Provide the (x, y) coordinate of the cell's center where the given text is located.  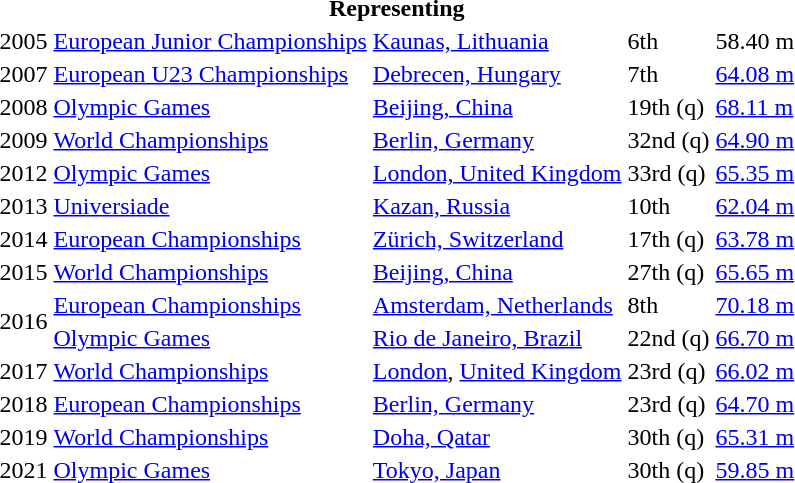
Amsterdam, Netherlands (497, 305)
Rio de Janeiro, Brazil (497, 338)
European Junior Championships (210, 41)
10th (668, 206)
Kazan, Russia (497, 206)
30th (q) (668, 437)
Zürich, Switzerland (497, 239)
8th (668, 305)
19th (q) (668, 107)
European U23 Championships (210, 74)
Doha, Qatar (497, 437)
7th (668, 74)
Kaunas, Lithuania (497, 41)
6th (668, 41)
32nd (q) (668, 140)
Universiade (210, 206)
33rd (q) (668, 173)
17th (q) (668, 239)
27th (q) (668, 272)
Debrecen, Hungary (497, 74)
22nd (q) (668, 338)
